For the text-containing cell, return its midpoint in (X, Y) coordinate format. 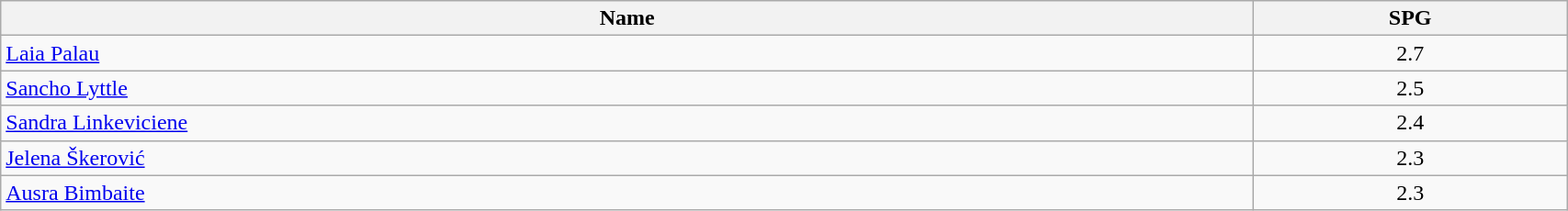
Sandra Linkeviciene (627, 123)
2.4 (1411, 123)
Ausra Bimbaite (627, 193)
Jelena Škerović (627, 158)
2.5 (1411, 88)
2.7 (1411, 53)
SPG (1411, 18)
Name (627, 18)
Sancho Lyttle (627, 88)
Laia Palau (627, 53)
